Detect which cell encompasses the target text, then output its (x, y) center coordinate. 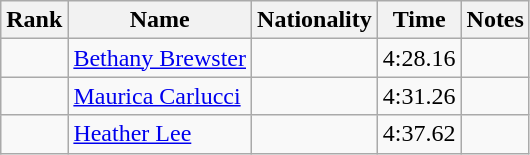
Rank (34, 20)
Name (160, 20)
Heather Lee (160, 134)
4:28.16 (419, 58)
Bethany Brewster (160, 58)
4:37.62 (419, 134)
4:31.26 (419, 96)
Maurica Carlucci (160, 96)
Time (419, 20)
Nationality (315, 20)
Notes (495, 20)
